Search for the cell housing the specified text and yield its [X, Y] center coordinate. 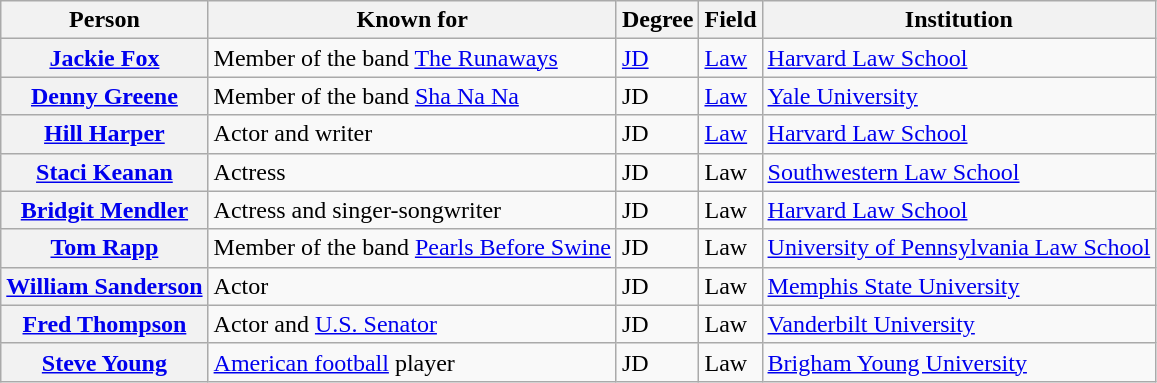
Member of the band Pearls Before Swine [412, 248]
Actor and writer [412, 134]
Staci Keanan [104, 172]
American football player [412, 362]
Member of the band The Runaways [412, 58]
Institution [959, 20]
Hill Harper [104, 134]
Denny Greene [104, 96]
Brigham Young University [959, 362]
Fred Thompson [104, 324]
Jackie Fox [104, 58]
Field [730, 20]
Known for [412, 20]
Vanderbilt University [959, 324]
Bridgit Mendler [104, 210]
Yale University [959, 96]
University of Pennsylvania Law School [959, 248]
Memphis State University [959, 286]
Southwestern Law School [959, 172]
William Sanderson [104, 286]
Actress and singer-songwriter [412, 210]
Tom Rapp [104, 248]
Actress [412, 172]
Person [104, 20]
Actor [412, 286]
Degree [658, 20]
Steve Young [104, 362]
Actor and U.S. Senator [412, 324]
Member of the band Sha Na Na [412, 96]
